Find where the given text appears and provide that cell's center as [x, y] coordinate. 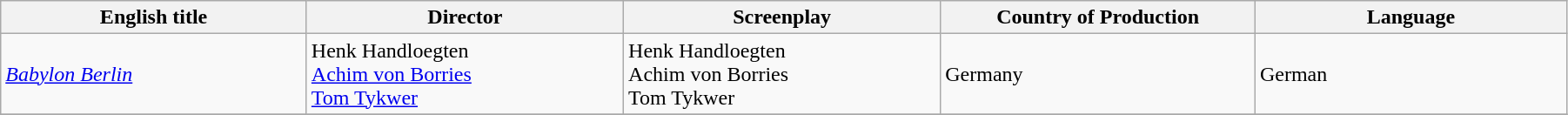
Babylon Berlin [154, 74]
Director [465, 17]
German [1411, 74]
Screenplay [782, 17]
English title [154, 17]
Country of Production [1098, 17]
Germany [1098, 74]
Language [1411, 17]
